From the cell containing the given text, extract its center point as (x, y) coordinate. 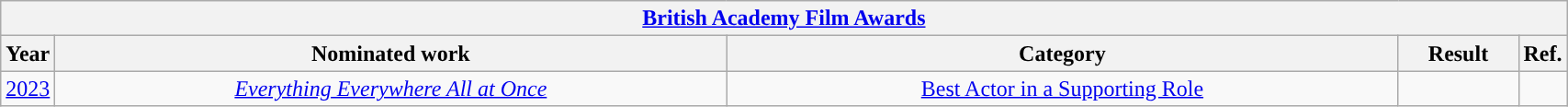
Ref. (1543, 53)
Best Actor in a Supporting Role (1062, 89)
Category (1062, 53)
2023 (28, 89)
British Academy Film Awards (784, 18)
Nominated work (391, 53)
Everything Everywhere All at Once (391, 89)
Result (1459, 53)
Year (28, 53)
